Pinpoint the cell where the given text exists, returning its (X, Y) midpoint coordinate. 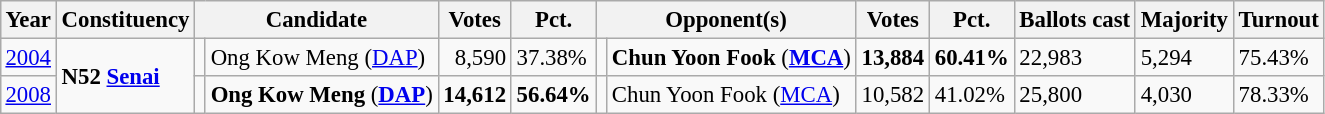
41.02% (972, 95)
5,294 (1184, 57)
22,983 (1074, 57)
37.38% (554, 57)
Constituency (125, 20)
10,582 (892, 95)
Ballots cast (1074, 20)
Turnout (1278, 20)
75.43% (1278, 57)
Year (28, 20)
N52 Senai (125, 76)
Opponent(s) (726, 20)
78.33% (1278, 95)
Majority (1184, 20)
14,612 (474, 95)
Candidate (316, 20)
25,800 (1074, 95)
4,030 (1184, 95)
2008 (28, 95)
56.64% (554, 95)
60.41% (972, 57)
13,884 (892, 57)
2004 (28, 57)
8,590 (474, 57)
